Identify which cell holds the provided text, then report its [X, Y] central coordinate. 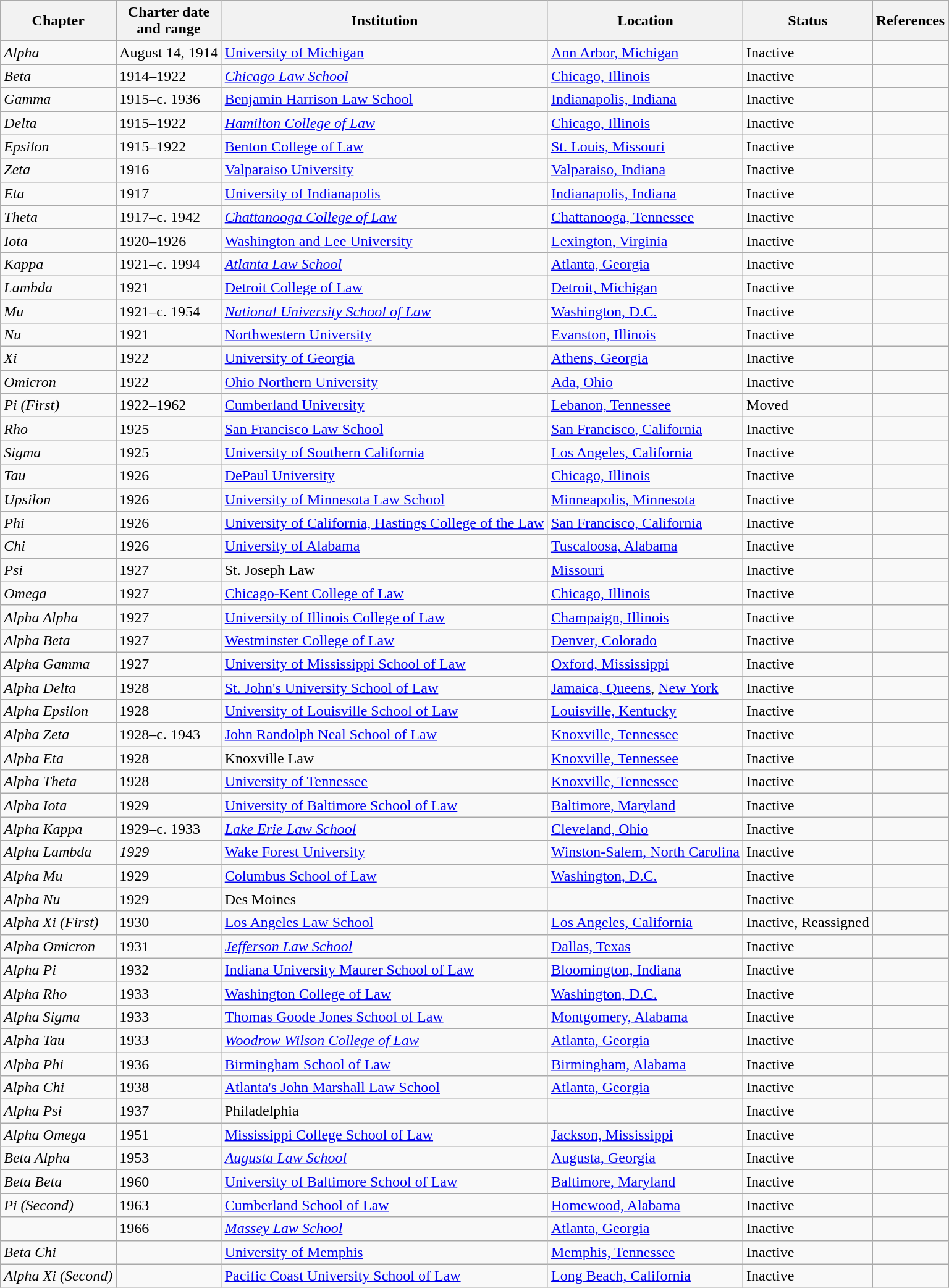
Alpha Tau [58, 1040]
John Randolph Neal School of Law [384, 735]
University of Illinois College of Law [384, 617]
Athens, Georgia [645, 358]
Mississippi College School of Law [384, 1135]
Omicron [58, 382]
San Francisco Law School [384, 429]
Lebanon, Tennessee [645, 405]
Oxford, Mississippi [645, 664]
Detroit College of Law [384, 287]
Mu [58, 311]
Xi [58, 358]
1953 [169, 1158]
Alpha Phi [58, 1064]
Wake Forest University [384, 852]
Washington and Lee University [384, 240]
Alpha Beta [58, 640]
Westminster College of Law [384, 640]
University of Michigan [384, 53]
Alpha [58, 53]
Chi [58, 546]
Chapter [58, 21]
Beta Beta [58, 1182]
Upsilon [58, 499]
Beta Chi [58, 1252]
Location [645, 21]
Chattanooga College of Law [384, 217]
Alpha Omega [58, 1135]
Alpha Zeta [58, 735]
Minneapolis, Minnesota [645, 499]
Valparaiso, Indiana [645, 170]
Cumberland School of Law [384, 1205]
Montgomery, Alabama [645, 1017]
Birmingham School of Law [384, 1064]
Alpha Mu [58, 876]
Status [808, 21]
Augusta, Georgia [645, 1158]
1963 [169, 1205]
Tuscaloosa, Alabama [645, 546]
Ann Arbor, Michigan [645, 53]
Alpha Omicron [58, 946]
Benjamin Harrison Law School [384, 100]
Institution [384, 21]
Sigma [58, 452]
Chicago-Kent College of Law [384, 593]
Alpha Nu [58, 899]
Alpha Gamma [58, 664]
1921–c. 1954 [169, 311]
Alpha Iota [58, 805]
St. Joseph Law [384, 570]
Epsilon [58, 146]
Augusta Law School [384, 1158]
Delta [58, 123]
Detroit, Michigan [645, 287]
Omega [58, 593]
1917–c. 1942 [169, 217]
University of Alabama [384, 546]
Alpha Alpha [58, 617]
Alpha Epsilon [58, 711]
University of Southern California [384, 452]
Ada, Ohio [645, 382]
Nu [58, 335]
Los Angeles Law School [384, 923]
Massey Law School [384, 1229]
Beta Alpha [58, 1158]
1929–c. 1933 [169, 829]
Lexington, Virginia [645, 240]
University of California, Hastings College of the Law [384, 523]
Eta [58, 193]
1931 [169, 946]
1932 [169, 970]
Ohio Northern University [384, 382]
Charter dateand range [169, 21]
1930 [169, 923]
Northwestern University [384, 335]
Phi [58, 523]
1951 [169, 1135]
Dallas, Texas [645, 946]
Indiana University Maurer School of Law [384, 970]
Cumberland University [384, 405]
Gamma [58, 100]
St. John's University School of Law [384, 688]
Evanston, Illinois [645, 335]
University of Memphis [384, 1252]
Memphis, Tennessee [645, 1252]
1917 [169, 193]
Tau [58, 476]
Alpha Psi [58, 1111]
Washington College of Law [384, 993]
August 14, 1914 [169, 53]
Alpha Chi [58, 1088]
Hamilton College of Law [384, 123]
Philadelphia [384, 1111]
University of Minnesota Law School [384, 499]
Pacific Coast University School of Law [384, 1276]
Alpha Xi (Second) [58, 1276]
Iota [58, 240]
University of Tennessee [384, 782]
Chattanooga, Tennessee [645, 217]
Louisville, Kentucky [645, 711]
Atlanta's John Marshall Law School [384, 1088]
Valparaiso University [384, 170]
1921–c. 1994 [169, 264]
Denver, Colorado [645, 640]
Columbus School of Law [384, 876]
Alpha Pi [58, 970]
1916 [169, 170]
University of Mississippi School of Law [384, 664]
Atlanta Law School [384, 264]
St. Louis, Missouri [645, 146]
1914–1922 [169, 76]
Kappa [58, 264]
1938 [169, 1088]
Winston-Salem, North Carolina [645, 852]
Alpha Xi (First) [58, 923]
Alpha Theta [58, 782]
1966 [169, 1229]
1928–c. 1943 [169, 735]
1920–1926 [169, 240]
Moved [808, 405]
Woodrow Wilson College of Law [384, 1040]
Benton College of Law [384, 146]
Jamaica, Queens, New York [645, 688]
Birmingham, Alabama [645, 1064]
Lambda [58, 287]
Knoxville Law [384, 758]
Psi [58, 570]
Alpha Rho [58, 993]
Thomas Goode Jones School of Law [384, 1017]
Des Moines [384, 899]
Alpha Kappa [58, 829]
1960 [169, 1182]
National University School of Law [384, 311]
Chicago Law School [384, 76]
Alpha Eta [58, 758]
University of Louisville School of Law [384, 711]
Alpha Sigma [58, 1017]
Homewood, Alabama [645, 1205]
Inactive, Reassigned [808, 923]
Lake Erie Law School [384, 829]
Pi (First) [58, 405]
Jefferson Law School [384, 946]
Cleveland, Ohio [645, 829]
Theta [58, 217]
Alpha Delta [58, 688]
Zeta [58, 170]
Bloomington, Indiana [645, 970]
Missouri [645, 570]
1922–1962 [169, 405]
DePaul University [384, 476]
Long Beach, California [645, 1276]
1936 [169, 1064]
Jackson, Mississippi [645, 1135]
Pi (Second) [58, 1205]
Champaign, Illinois [645, 617]
Alpha Lambda [58, 852]
University of Indianapolis [384, 193]
University of Georgia [384, 358]
Rho [58, 429]
References [911, 21]
1937 [169, 1111]
Beta [58, 76]
1915–c. 1936 [169, 100]
